Determine the [x, y] coordinate at the center of the cell enclosing the given text.  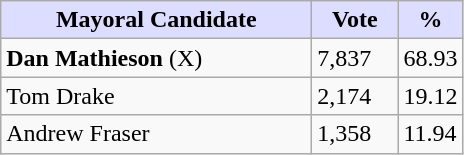
68.93 [430, 58]
Dan Mathieson (X) [156, 58]
1,358 [355, 134]
11.94 [430, 134]
Tom Drake [156, 96]
Andrew Fraser [156, 134]
2,174 [355, 96]
% [430, 20]
7,837 [355, 58]
Vote [355, 20]
Mayoral Candidate [156, 20]
19.12 [430, 96]
